Detect which cell encompasses the target text, then output its (X, Y) center coordinate. 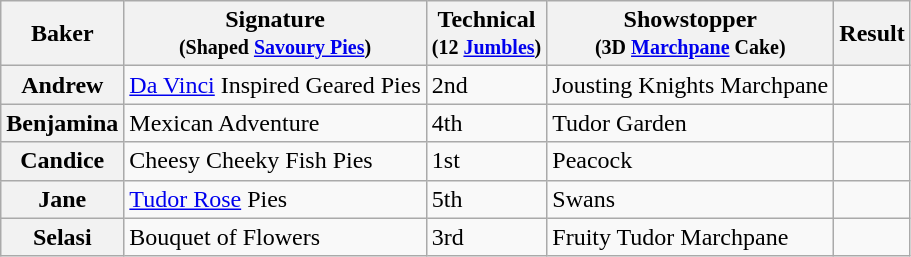
Tudor Garden (690, 123)
3rd (486, 237)
1st (486, 161)
Jousting Knights Marchpane (690, 85)
Jane (62, 199)
Swans (690, 199)
Andrew (62, 85)
Bouquet of Flowers (275, 237)
Signature(Shaped Savoury Pies) (275, 34)
Peacock (690, 161)
2nd (486, 85)
Mexican Adventure (275, 123)
Tudor Rose Pies (275, 199)
4th (486, 123)
Baker (62, 34)
Showstopper(3D Marchpane Cake) (690, 34)
Benjamina (62, 123)
Selasi (62, 237)
Candice (62, 161)
5th (486, 199)
Cheesy Cheeky Fish Pies (275, 161)
Fruity Tudor Marchpane (690, 237)
Technical(12 Jumbles) (486, 34)
Da Vinci Inspired Geared Pies (275, 85)
Result (872, 34)
